Provide the (x, y) coordinate of the cell's center where the given text is located.  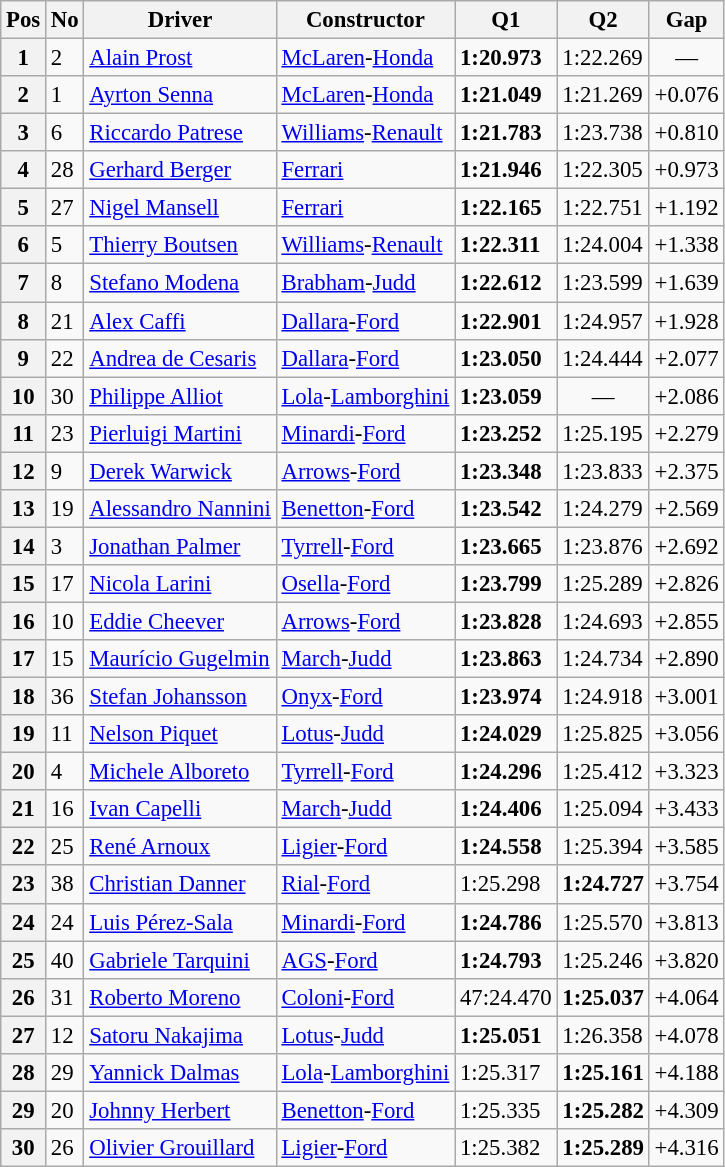
+1.639 (686, 283)
1:23.059 (506, 396)
1:25.298 (506, 885)
+2.086 (686, 396)
Jonathan Palmer (180, 546)
1:25.246 (603, 960)
Yannick Dalmas (180, 1073)
+2.890 (686, 659)
1:24.693 (603, 621)
Thierry Boutsen (180, 245)
+3.433 (686, 809)
1:25.382 (506, 1148)
+2.692 (686, 546)
Roberto Moreno (180, 997)
1:24.918 (603, 697)
1:23.863 (506, 659)
13 (24, 509)
+1.928 (686, 321)
1:22.269 (603, 58)
1:25.335 (506, 1110)
+3.001 (686, 697)
1:23.828 (506, 621)
Pos (24, 20)
18 (24, 697)
Alex Caffi (180, 321)
1:23.876 (603, 546)
36 (65, 697)
+2.826 (686, 584)
1:23.599 (603, 283)
31 (65, 997)
1:25.394 (603, 847)
+2.077 (686, 358)
Alessandro Nannini (180, 509)
1:24.734 (603, 659)
1:25.412 (603, 772)
1:22.165 (506, 208)
1:22.751 (603, 208)
1:25.570 (603, 922)
1:24.279 (603, 509)
1:23.542 (506, 509)
+4.064 (686, 997)
+0.076 (686, 95)
1:23.348 (506, 471)
Philippe Alliot (180, 396)
Nigel Mansell (180, 208)
1:23.799 (506, 584)
Ivan Capelli (180, 809)
1:25.317 (506, 1073)
1:22.901 (506, 321)
Nelson Piquet (180, 734)
1:20.973 (506, 58)
1:25.094 (603, 809)
Stefano Modena (180, 283)
Ayrton Senna (180, 95)
+3.813 (686, 922)
Q2 (603, 20)
+2.279 (686, 433)
1:24.406 (506, 809)
+3.820 (686, 960)
AGS-Ford (365, 960)
+4.188 (686, 1073)
+1.192 (686, 208)
47:24.470 (506, 997)
Pierluigi Martini (180, 433)
1:26.358 (603, 1035)
1:22.311 (506, 245)
1:25.161 (603, 1073)
1:25.282 (603, 1110)
Riccardo Patrese (180, 133)
Luis Pérez-Sala (180, 922)
+3.754 (686, 885)
14 (24, 546)
7 (24, 283)
+3.056 (686, 734)
+4.309 (686, 1110)
Gabriele Tarquini (180, 960)
1:23.738 (603, 133)
+4.078 (686, 1035)
Onyx-Ford (365, 697)
1:21.269 (603, 95)
Constructor (365, 20)
+3.585 (686, 847)
1:25.825 (603, 734)
René Arnoux (180, 847)
+0.973 (686, 170)
Michele Alboreto (180, 772)
1:23.665 (506, 546)
40 (65, 960)
Satoru Nakajima (180, 1035)
Coloni-Ford (365, 997)
1:21.946 (506, 170)
+4.316 (686, 1148)
1:21.049 (506, 95)
Driver (180, 20)
1:23.833 (603, 471)
Maurício Gugelmin (180, 659)
Derek Warwick (180, 471)
1:24.029 (506, 734)
Brabham-Judd (365, 283)
Andrea de Cesaris (180, 358)
Eddie Cheever (180, 621)
1:24.793 (506, 960)
1:24.296 (506, 772)
1:23.050 (506, 358)
1:24.558 (506, 847)
+2.569 (686, 509)
+3.323 (686, 772)
1:25.195 (603, 433)
Osella-Ford (365, 584)
Nicola Larini (180, 584)
1:22.305 (603, 170)
Johnny Herbert (180, 1110)
+2.855 (686, 621)
1:24.444 (603, 358)
Rial-Ford (365, 885)
1:25.037 (603, 997)
1:24.004 (603, 245)
1:24.786 (506, 922)
1:21.783 (506, 133)
+1.338 (686, 245)
Christian Danner (180, 885)
1:24.727 (603, 885)
38 (65, 885)
1:22.612 (506, 283)
Olivier Grouillard (180, 1148)
Stefan Johansson (180, 697)
+0.810 (686, 133)
1:23.974 (506, 697)
1:25.051 (506, 1035)
1:24.957 (603, 321)
Gerhard Berger (180, 170)
1:23.252 (506, 433)
+2.375 (686, 471)
Q1 (506, 20)
Alain Prost (180, 58)
No (65, 20)
Gap (686, 20)
